Identify which cell holds the provided text, then report its (x, y) central coordinate. 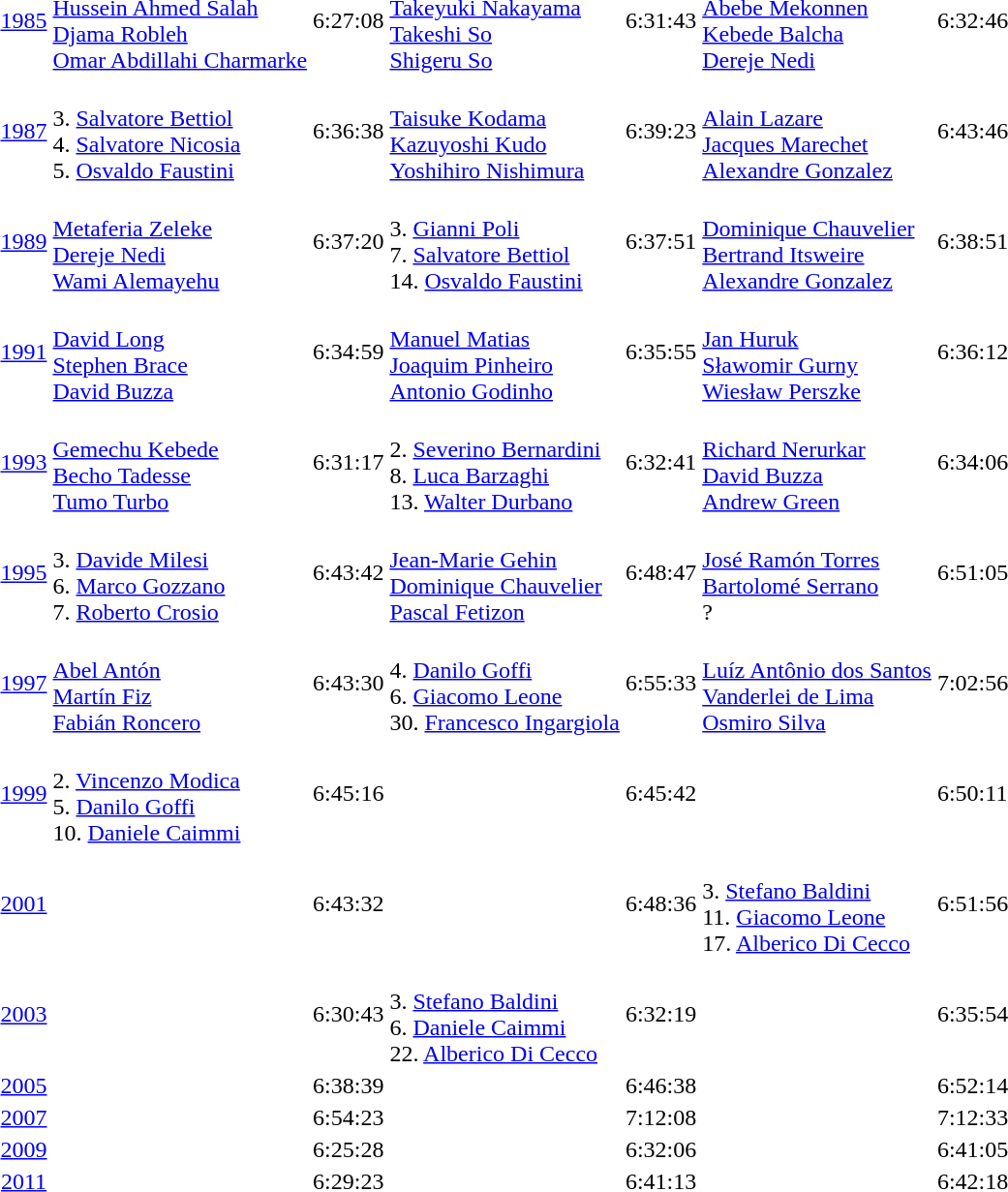
Manuel MatiasJoaquim PinheiroAntonio Godinho (504, 352)
José Ramón TorresBartolomé Serrano? (817, 573)
6:43:30 (349, 684)
6:45:16 (349, 794)
6:38:39 (349, 1085)
6:30:43 (349, 1015)
3. Davide Milesi6. Marco Gozzano7. Roberto Crosio (180, 573)
4. Danilo Goffi6. Giacomo Leone30. Francesco Ingargiola (504, 684)
6:32:41 (660, 463)
3. Stefano Baldini11. Giacomo Leone17. Alberico Di Cecco (817, 904)
6:31:17 (349, 463)
6:48:47 (660, 573)
Abel AntónMartín FizFabián Roncero (180, 684)
David LongStephen BraceDavid Buzza (180, 352)
6:36:38 (349, 132)
6:46:38 (660, 1085)
6:48:36 (660, 904)
6:45:42 (660, 794)
7:12:08 (660, 1117)
6:37:51 (660, 242)
Jean-Marie GehinDominique ChauvelierPascal Fetizon (504, 573)
3. Gianni Poli7. Salvatore Bettiol14. Osvaldo Faustini (504, 242)
Gemechu KebedeBecho TadesseTumo Turbo (180, 463)
Taisuke KodamaKazuyoshi KudoYoshihiro Nishimura (504, 132)
2. Severino Bernardini8. Luca Barzaghi13. Walter Durbano (504, 463)
6:32:19 (660, 1015)
6:35:55 (660, 352)
3. Stefano Baldini6. Daniele Caimmi22. Alberico Di Cecco (504, 1015)
Luíz Antônio dos SantosVanderlei de LimaOsmiro Silva (817, 684)
6:39:23 (660, 132)
6:32:06 (660, 1149)
6:25:28 (349, 1149)
Jan HurukSławomir GurnyWiesław Perszke (817, 352)
6:43:32 (349, 904)
Richard NerurkarDavid BuzzaAndrew Green (817, 463)
Dominique ChauvelierBertrand ItsweireAlexandre Gonzalez (817, 242)
2. Vincenzo Modica5. Danilo Goffi10. Daniele Caimmi (180, 794)
6:55:33 (660, 684)
6:43:42 (349, 573)
Metaferia ZelekeDereje NediWami Alemayehu (180, 242)
6:54:23 (349, 1117)
6:34:59 (349, 352)
6:37:20 (349, 242)
3. Salvatore Bettiol4. Salvatore Nicosia5. Osvaldo Faustini (180, 132)
Alain LazareJacques MarechetAlexandre Gonzalez (817, 132)
